Search for the cell housing the specified text and yield its [x, y] center coordinate. 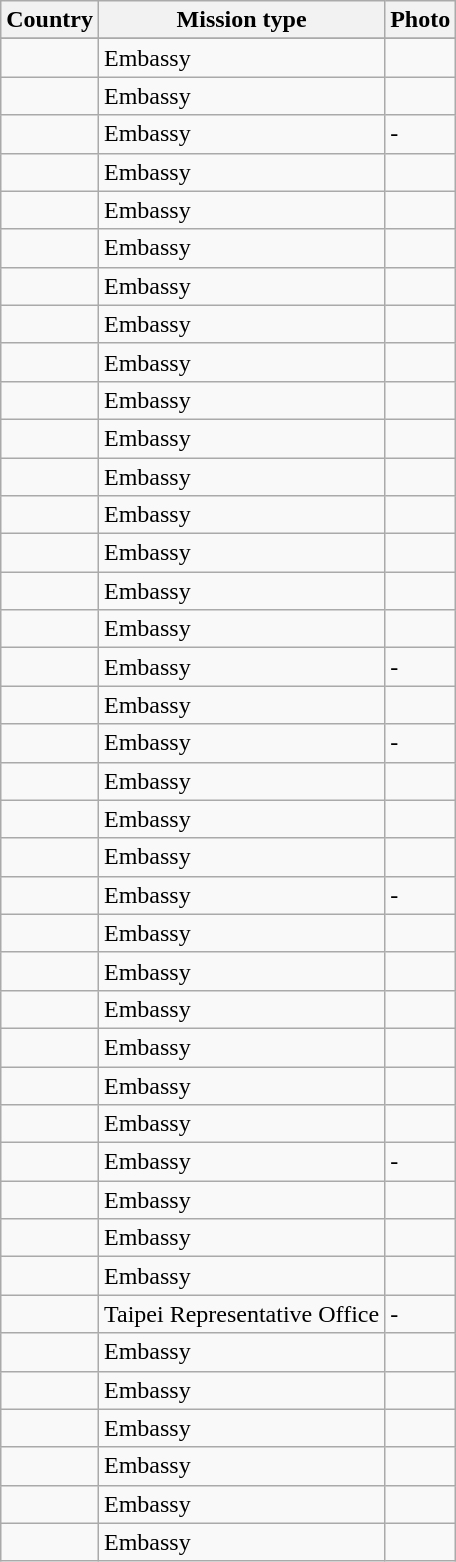
Mission type [241, 20]
Taipei Representative Office [241, 1314]
Country [50, 20]
Photo [420, 20]
